From the cell containing the given text, extract its center point as [X, Y] coordinate. 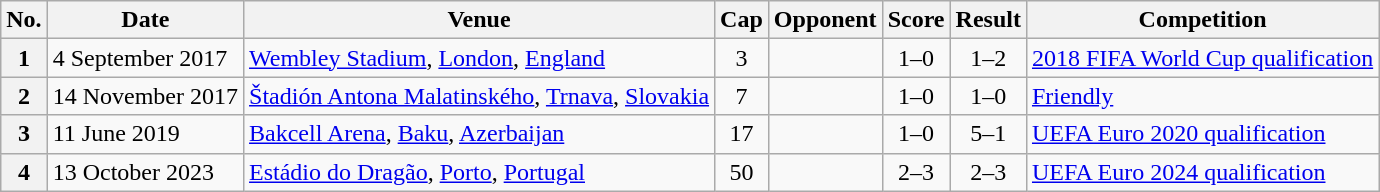
7 [742, 96]
1–2 [988, 58]
Estádio do Dragão, Porto, Portugal [480, 172]
Competition [1202, 20]
2018 FIFA World Cup qualification [1202, 58]
Friendly [1202, 96]
17 [742, 134]
1 [24, 58]
4 [24, 172]
Opponent [825, 20]
4 September 2017 [145, 58]
Cap [742, 20]
50 [742, 172]
2 [24, 96]
Date [145, 20]
No. [24, 20]
Štadión Antona Malatinského, Trnava, Slovakia [480, 96]
Result [988, 20]
5–1 [988, 134]
Venue [480, 20]
Wembley Stadium, London, England [480, 58]
14 November 2017 [145, 96]
Bakcell Arena, Baku, Azerbaijan [480, 134]
UEFA Euro 2020 qualification [1202, 134]
Score [916, 20]
13 October 2023 [145, 172]
UEFA Euro 2024 qualification [1202, 172]
11 June 2019 [145, 134]
